Identify which cell holds the provided text, then report its [x, y] central coordinate. 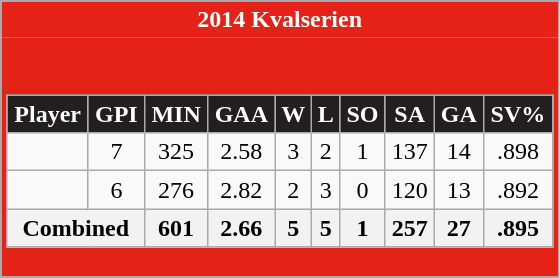
.898 [518, 152]
Player GPI MIN GAA W L SO SA GA SV% 7 325 2.58 3 2 1 137 14 .898 6 276 2.82 2 3 0 120 13 .892 Combined 601 2.66 5 5 1 257 27 .895 [280, 158]
W [294, 114]
325 [176, 152]
GA [458, 114]
2014 Kvalserien [280, 20]
Player [48, 114]
.892 [518, 190]
13 [458, 190]
257 [410, 228]
2.58 [242, 152]
120 [410, 190]
SV% [518, 114]
27 [458, 228]
14 [458, 152]
GPI [116, 114]
Combined [76, 228]
2.66 [242, 228]
MIN [176, 114]
137 [410, 152]
601 [176, 228]
6 [116, 190]
2.82 [242, 190]
L [326, 114]
GAA [242, 114]
276 [176, 190]
SO [362, 114]
0 [362, 190]
.895 [518, 228]
SA [410, 114]
7 [116, 152]
